Extract the [x, y] coordinate from the center of the cell holding the provided text.  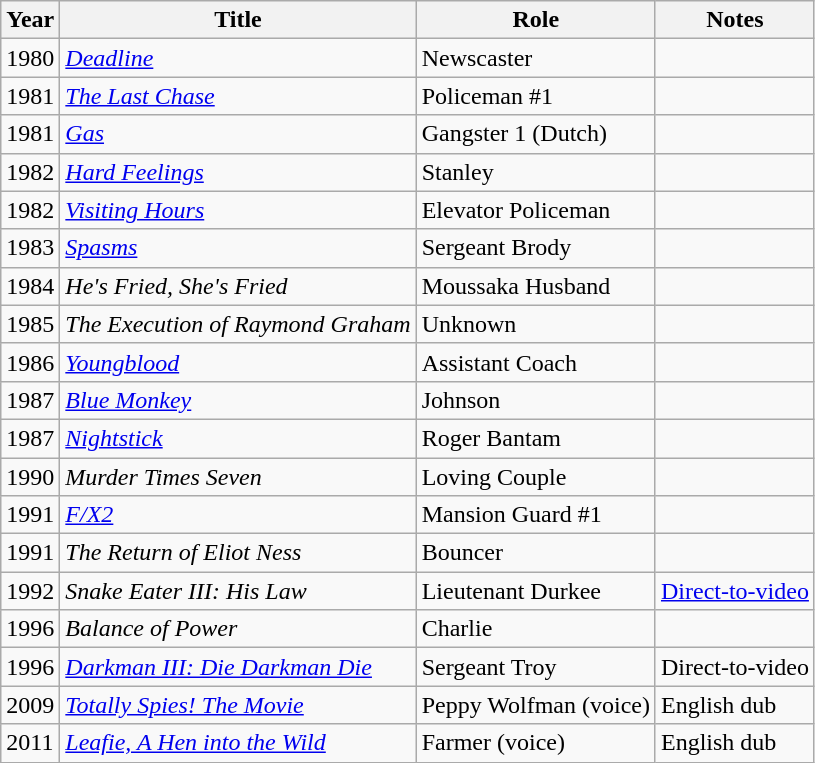
Title [238, 20]
1992 [30, 591]
Bouncer [536, 553]
Mansion Guard #1 [536, 515]
Newscaster [536, 58]
Lieutenant Durkee [536, 591]
Loving Couple [536, 477]
Role [536, 20]
Totally Spies! The Movie [238, 705]
Assistant Coach [536, 362]
1983 [30, 248]
1984 [30, 286]
Hard Feelings [238, 172]
Roger Bantam [536, 438]
Blue Monkey [238, 400]
Unknown [536, 324]
The Return of Eliot Ness [238, 553]
The Execution of Raymond Graham [238, 324]
1985 [30, 324]
Notes [734, 20]
1990 [30, 477]
2009 [30, 705]
Deadline [238, 58]
1980 [30, 58]
The Last Chase [238, 96]
Leafie, A Hen into the Wild [238, 743]
He's Fried, She's Fried [238, 286]
Snake Eater III: His Law [238, 591]
Moussaka Husband [536, 286]
2011 [30, 743]
Peppy Wolfman (voice) [536, 705]
Johnson [536, 400]
Spasms [238, 248]
Elevator Policeman [536, 210]
Balance of Power [238, 629]
Visiting Hours [238, 210]
1986 [30, 362]
Youngblood [238, 362]
Darkman III: Die Darkman Die [238, 667]
Murder Times Seven [238, 477]
F/X2 [238, 515]
Year [30, 20]
Gangster 1 (Dutch) [536, 134]
Gas [238, 134]
Charlie [536, 629]
Sergeant Troy [536, 667]
Sergeant Brody [536, 248]
Farmer (voice) [536, 743]
Nightstick [238, 438]
Policeman #1 [536, 96]
Stanley [536, 172]
